Return the [X, Y] coordinate for the center point of the cell that contains the specified text.  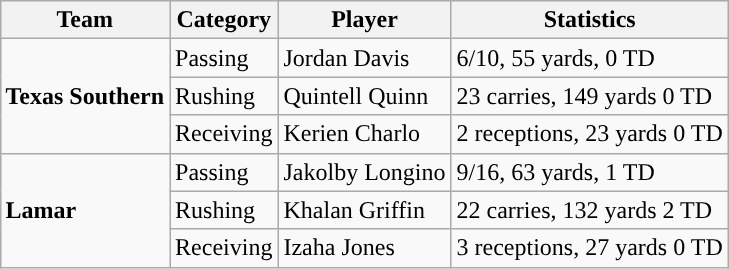
23 carries, 149 yards 0 TD [590, 96]
Texas Southern [85, 96]
9/16, 63 yards, 1 TD [590, 172]
3 receptions, 27 yards 0 TD [590, 248]
Category [224, 20]
Statistics [590, 20]
2 receptions, 23 yards 0 TD [590, 134]
Player [364, 20]
Quintell Quinn [364, 96]
Lamar [85, 210]
Kerien Charlo [364, 134]
Khalan Griffin [364, 210]
Jakolby Longino [364, 172]
Izaha Jones [364, 248]
6/10, 55 yards, 0 TD [590, 58]
22 carries, 132 yards 2 TD [590, 210]
Jordan Davis [364, 58]
Team [85, 20]
